Provide the (X, Y) coordinate of the cell's center where the given text is located.  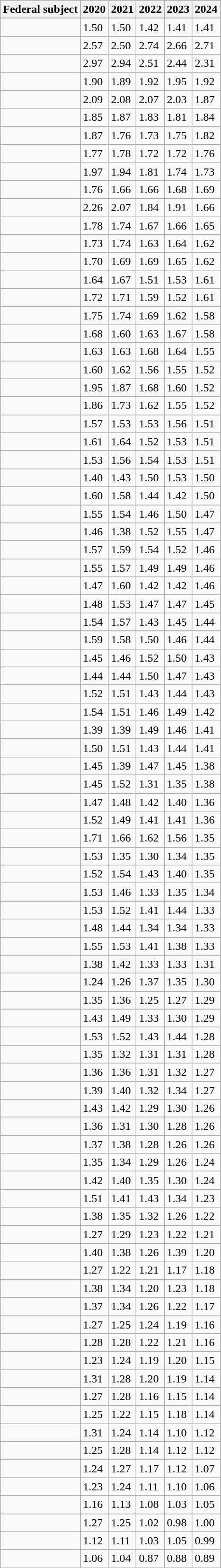
2.44 (178, 63)
2.03 (178, 99)
2023 (178, 9)
0.89 (206, 1559)
2.08 (122, 99)
2.31 (206, 63)
0.88 (178, 1559)
1.07 (206, 1469)
2.57 (95, 45)
1.91 (178, 207)
1.97 (95, 171)
2.66 (178, 45)
2.94 (122, 63)
2021 (122, 9)
2.09 (95, 99)
1.83 (150, 117)
2024 (206, 9)
0.87 (150, 1559)
1.77 (95, 153)
0.98 (178, 1523)
2.50 (122, 45)
1.89 (122, 81)
Federal subject (41, 9)
0.99 (206, 1541)
1.90 (95, 81)
1.02 (150, 1523)
1.70 (95, 262)
1.94 (122, 171)
1.86 (95, 406)
2020 (95, 9)
1.04 (122, 1559)
2.74 (150, 45)
2022 (150, 9)
1.82 (206, 135)
1.00 (206, 1523)
2.71 (206, 45)
2.97 (95, 63)
1.13 (122, 1505)
2.26 (95, 207)
1.85 (95, 117)
1.08 (150, 1505)
2.51 (150, 63)
